Capture the cell that displays the provided text and extract its (X, Y) central coordinate. 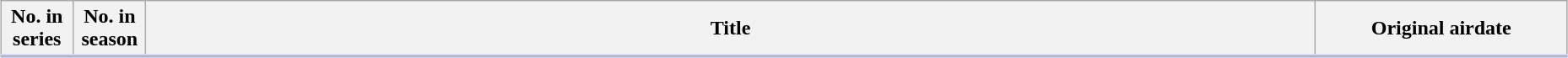
No. inseries (37, 29)
Title (731, 29)
No. inseason (110, 29)
Original airdate (1441, 29)
